From the cell containing the given text, extract its center point as [X, Y] coordinate. 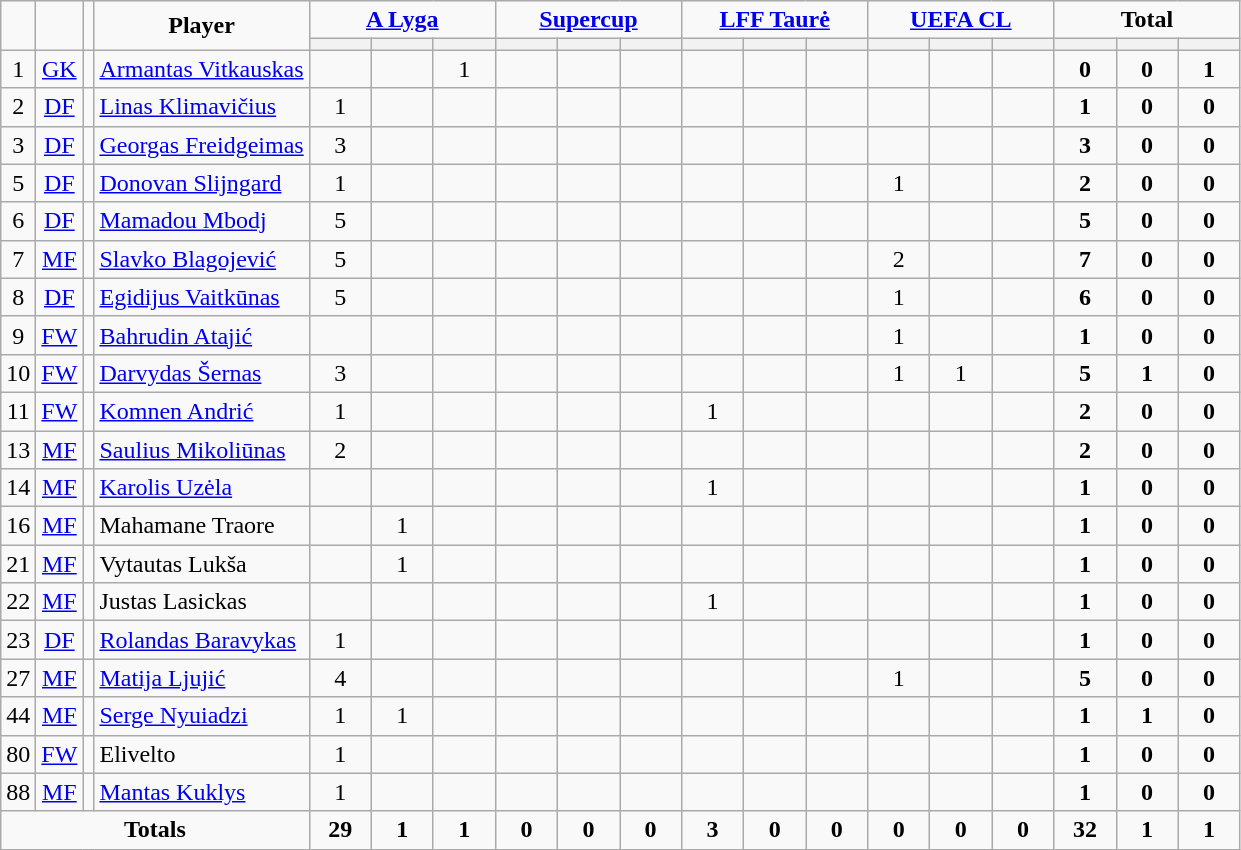
LFF Taurė [775, 20]
GK [60, 69]
80 [18, 754]
Mantas Kuklys [202, 792]
Linas Klimavičius [202, 107]
Vytautas Lukša [202, 564]
Saulius Mikoliūnas [202, 449]
Slavko Blagojević [202, 259]
Player [202, 26]
Donovan Slijngard [202, 183]
27 [18, 678]
Karolis Uzėla [202, 488]
A Lyga [402, 20]
Total [1147, 20]
23 [18, 640]
9 [18, 335]
29 [340, 830]
Matija Ljujić [202, 678]
Armantas Vitkauskas [202, 69]
14 [18, 488]
Justas Lasickas [202, 602]
13 [18, 449]
21 [18, 564]
Bahrudin Atajić [202, 335]
4 [340, 678]
Supercup [588, 20]
32 [1085, 830]
16 [18, 526]
Komnen Andrić [202, 411]
11 [18, 411]
Georgas Freidgeimas [202, 145]
Mamadou Mbodj [202, 221]
UEFA CL [961, 20]
Egidijus Vaitkūnas [202, 297]
88 [18, 792]
Totals [155, 830]
22 [18, 602]
Elivelto [202, 754]
44 [18, 716]
Darvydas Šernas [202, 373]
Rolandas Baravykas [202, 640]
Serge Nyuiadzi [202, 716]
8 [18, 297]
10 [18, 373]
Mahamane Traore [202, 526]
